Output the (x, y) coordinate of the center of the cell containing the given text.  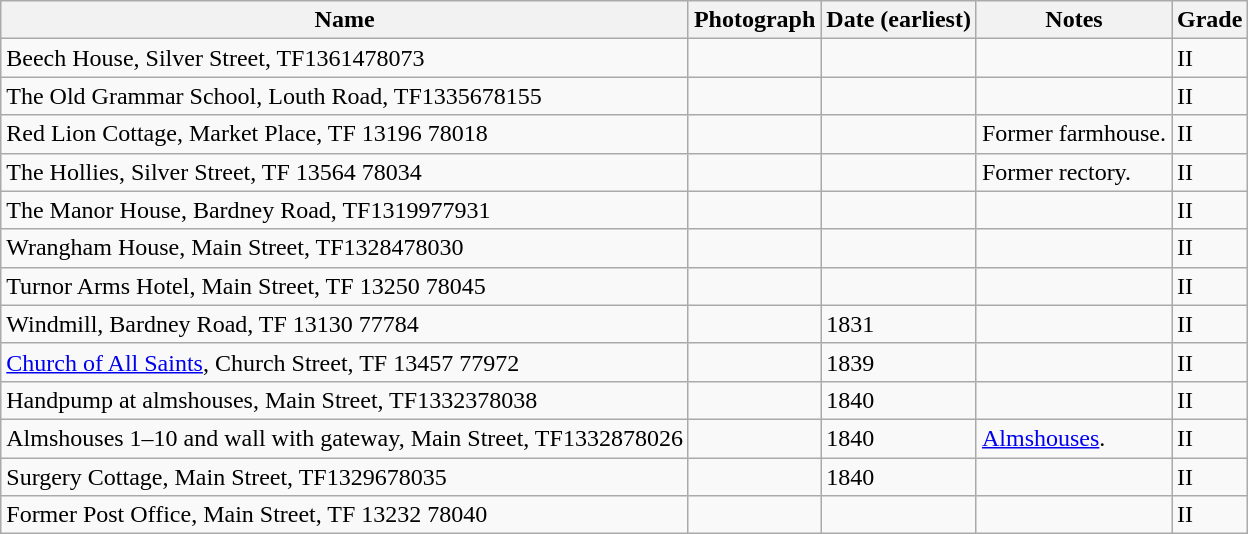
Photograph (754, 20)
1839 (899, 362)
Beech House, Silver Street, TF1361478073 (345, 58)
Wrangham House, Main Street, TF1328478030 (345, 248)
Grade (1210, 20)
Notes (1074, 20)
Church of All Saints, Church Street, TF 13457 77972 (345, 362)
The Manor House, Bardney Road, TF1319977931 (345, 210)
Turnor Arms Hotel, Main Street, TF 13250 78045 (345, 286)
Former Post Office, Main Street, TF 13232 78040 (345, 515)
Name (345, 20)
Red Lion Cottage, Market Place, TF 13196 78018 (345, 134)
Handpump at almshouses, Main Street, TF1332378038 (345, 400)
The Old Grammar School, Louth Road, TF1335678155 (345, 96)
Almshouses 1–10 and wall with gateway, Main Street, TF1332878026 (345, 438)
The Hollies, Silver Street, TF 13564 78034 (345, 172)
Surgery Cottage, Main Street, TF1329678035 (345, 477)
Former farmhouse. (1074, 134)
1831 (899, 324)
Windmill, Bardney Road, TF 13130 77784 (345, 324)
Date (earliest) (899, 20)
Almshouses. (1074, 438)
Former rectory. (1074, 172)
